For the text-containing cell, return its midpoint in [X, Y] coordinate format. 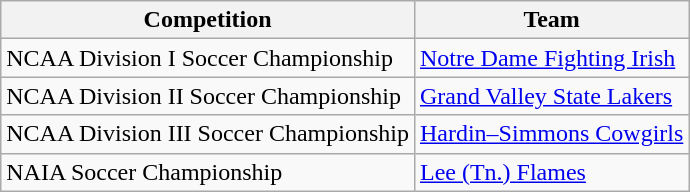
Grand Valley State Lakers [551, 96]
NCAA Division I Soccer Championship [208, 58]
Notre Dame Fighting Irish [551, 58]
Hardin–Simmons Cowgirls [551, 134]
Lee (Tn.) Flames [551, 172]
NAIA Soccer Championship [208, 172]
Competition [208, 20]
NCAA Division II Soccer Championship [208, 96]
NCAA Division III Soccer Championship [208, 134]
Team [551, 20]
